Extract the (X, Y) coordinate from the center of the cell holding the provided text.  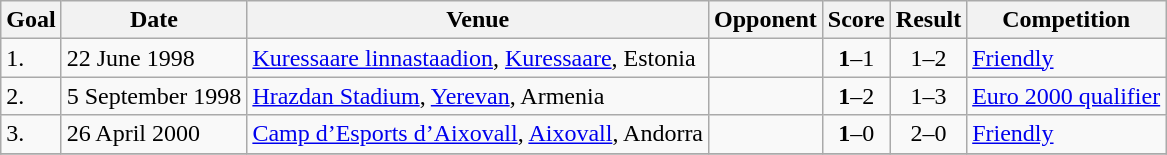
26 April 2000 (154, 134)
Camp d’Esports d’Aixovall, Aixovall, Andorra (478, 134)
Hrazdan Stadium, Yerevan, Armenia (478, 96)
Competition (1066, 20)
Goal (31, 20)
Date (154, 20)
2–0 (928, 134)
1–1 (856, 58)
22 June 1998 (154, 58)
1. (31, 58)
Euro 2000 qualifier (1066, 96)
3. (31, 134)
Opponent (766, 20)
5 September 1998 (154, 96)
Kuressaare linnastaadion, Kuressaare, Estonia (478, 58)
Score (856, 20)
Venue (478, 20)
2. (31, 96)
Result (928, 20)
1–3 (928, 96)
1–0 (856, 134)
